Find where the given text appears and provide that cell's center as (x, y) coordinate. 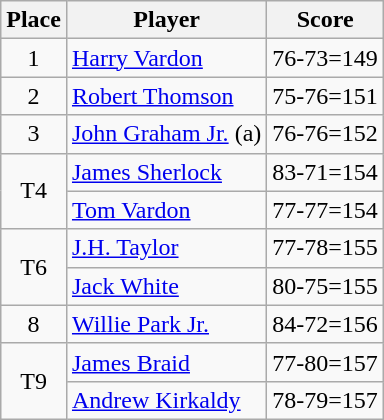
3 (34, 134)
Place (34, 20)
80-75=155 (326, 286)
Player (166, 20)
84-72=156 (326, 324)
Robert Thomson (166, 96)
John Graham Jr. (a) (166, 134)
1 (34, 58)
T4 (34, 191)
T9 (34, 381)
77-77=154 (326, 210)
Jack White (166, 286)
83-71=154 (326, 172)
77-80=157 (326, 362)
Willie Park Jr. (166, 324)
77-78=155 (326, 248)
Harry Vardon (166, 58)
76-76=152 (326, 134)
8 (34, 324)
James Sherlock (166, 172)
James Braid (166, 362)
2 (34, 96)
78-79=157 (326, 400)
J.H. Taylor (166, 248)
Tom Vardon (166, 210)
Andrew Kirkaldy (166, 400)
Score (326, 20)
76-73=149 (326, 58)
75-76=151 (326, 96)
T6 (34, 267)
